Scan for the cell matching the given text and deliver its [x, y] coordinate at center. 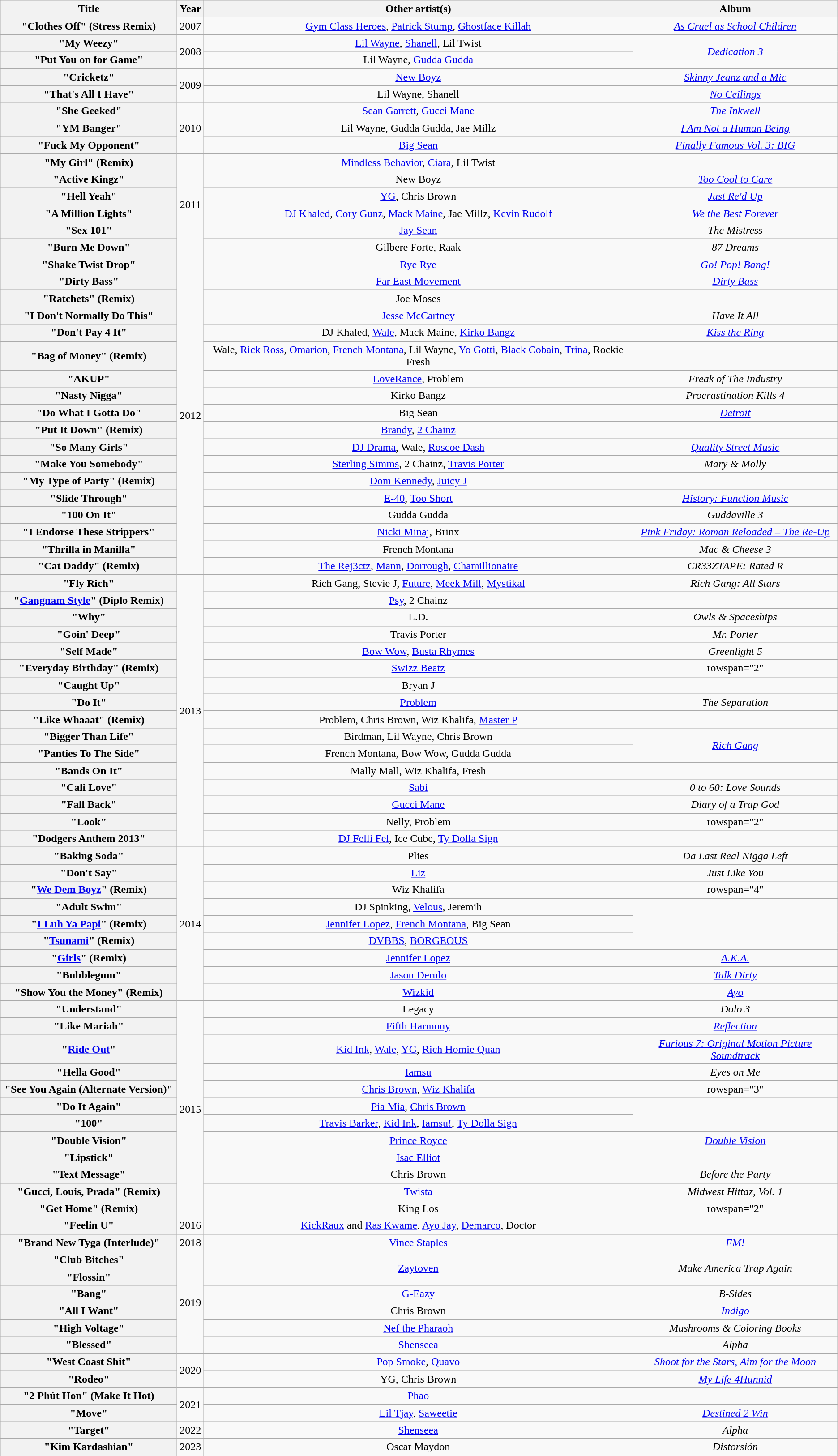
KickRaux and Ras Kwame, Ayo Jay, Demarco, Doctor [418, 1225]
"I Endorse These Strippers" [89, 532]
Wiz Khalifa [418, 890]
"Caught Up" [89, 685]
Swizz Beatz [418, 668]
Legacy [418, 1009]
"Why" [89, 617]
French Montana [418, 549]
Talk Dirty [735, 975]
Iamsu [418, 1072]
Distorsión [735, 1447]
"Cali Love" [89, 788]
rowspan="3" [735, 1089]
Sean Garrett, Gucci Mane [418, 111]
Just Re'd Up [735, 196]
Jennifer Lopez, French Montana, Big Sean [418, 924]
Nicki Minaj, Brinx [418, 532]
The Mistress [735, 231]
"Put You on for Game" [89, 60]
LoveRance, Problem [418, 379]
Nef the Pharaoh [418, 1328]
Problem, Chris Brown, Wiz Khalifa, Master P [418, 719]
Lil Wayne, Shanell [418, 94]
Go! Pop! Bang! [735, 265]
"Get Home" (Remix) [89, 1208]
2011 [191, 205]
Year [191, 9]
Joe Moses [418, 299]
"Gucci, Louis, Prada" (Remix) [89, 1191]
Nelly, Problem [418, 822]
"Goin' Deep" [89, 634]
Vince Staples [418, 1243]
"Club Bitches" [89, 1260]
"Bubblegum" [89, 975]
"She Geeked" [89, 111]
L.D. [418, 617]
Eyes on Me [735, 1072]
Wale, Rick Ross, Omarion, French Montana, Lil Wayne, Yo Gotti, Black Cobain, Trina, Rockie Fresh [418, 355]
"Baking Soda" [89, 856]
2012 [191, 415]
Prince Royce [418, 1140]
"Ratchets" (Remix) [89, 299]
Travis Porter [418, 634]
Quality Street Music [735, 447]
Jay Sean [418, 231]
"A Million Lights" [89, 213]
Too Cool to Care [735, 179]
"My Weezy" [89, 43]
"Adult Swim" [89, 907]
"Fly Rich" [89, 583]
Just Like You [735, 873]
Chris Brown, Wiz Khalifa [418, 1089]
DJ Spinking, Velous, Jeremih [418, 907]
Bryan J [418, 685]
A.K.A. [735, 958]
Fifth Harmony [418, 1026]
Jesse McCartney [418, 316]
Isac Elliot [418, 1157]
"I Don't Normally Do This" [89, 316]
Jason Derulo [418, 975]
"Do It Again" [89, 1106]
Diary of a Trap God [735, 805]
The Inkwell [735, 111]
E-40, Too Short [418, 498]
Dom Kennedy, Juicy J [418, 481]
Plies [418, 856]
"Put It Down" (Remix) [89, 430]
Gudda Gudda [418, 515]
"Move" [89, 1413]
Kid Ink, Wale, YG, Rich Homie Quan [418, 1049]
2023 [191, 1447]
Skinny Jeanz and a Mic [735, 77]
Zaytoven [418, 1268]
CR33ZTAPE: Rated R [735, 566]
Mindless Behavior, Ciara, Lil Twist [418, 162]
"Gangnam Style" (Diplo Remix) [89, 600]
"Do It" [89, 702]
Make America Trap Again [735, 1268]
Twista [418, 1191]
"I Luh Ya Papi" (Remix) [89, 924]
Finally Famous Vol. 3: BIG [735, 145]
"100" [89, 1123]
"Ride Out" [89, 1049]
2008 [191, 51]
I Am Not a Human Being [735, 128]
"Clothes Off" (Stress Remix) [89, 26]
As Cruel as School Children [735, 26]
0 to 60: Love Sounds [735, 788]
"Brand New Tyga (Interlude)" [89, 1243]
87 Dreams [735, 248]
Pink Friday: Roman Reloaded – The Re-Up [735, 532]
"West Coast Shit" [89, 1362]
Sterling Simms, 2 Chainz, Travis Porter [418, 464]
Jennifer Lopez [418, 958]
Indigo [735, 1311]
"Shake Twist Drop" [89, 265]
2019 [191, 1302]
"Bag of Money" (Remix) [89, 355]
"Lipstick" [89, 1157]
"Look" [89, 822]
Dedication 3 [735, 51]
DJ Felli Fel, Ice Cube, Ty Dolla Sign [418, 839]
Ayo [735, 992]
2015 [191, 1109]
"Don't Pay 4 It" [89, 333]
"See You Again (Alternate Version)" [89, 1089]
Pia Mia, Chris Brown [418, 1106]
Gym Class Heroes, Patrick Stump, Ghostface Killah [418, 26]
Other artist(s) [418, 9]
"Rodeo" [89, 1379]
"Understand" [89, 1009]
"We Dem Boyz" (Remix) [89, 890]
Da Last Real Nigga Left [735, 856]
Mary & Molly [735, 464]
"Make You Somebody" [89, 464]
Kirko Bangz [418, 396]
"Show You the Money" (Remix) [89, 992]
No Ceilings [735, 94]
Mally Mall, Wiz Khalifa, Fresh [418, 770]
DJ Khaled, Cory Gunz, Mack Maine, Jae Millz, Kevin Rudolf [418, 213]
Midwest Hittaz, Vol. 1 [735, 1191]
"Hell Yeah" [89, 196]
"Burn Me Down" [89, 248]
We the Best Forever [735, 213]
Gucci Mane [418, 805]
Rich Gang, Stevie J, Future, Meek Mill, Mystikal [418, 583]
"My Type of Party" (Remix) [89, 481]
Rich Gang: All Stars [735, 583]
Greenlight 5 [735, 651]
"Self Made" [89, 651]
Mr. Porter [735, 634]
"Fall Back" [89, 805]
"Text Message" [89, 1174]
"Panties To The Side" [89, 753]
Gilbere Forte, Raak [418, 248]
2018 [191, 1243]
Destined 2 Win [735, 1413]
Double Vision [735, 1140]
2020 [191, 1371]
"Bands On It" [89, 770]
"Flossin" [89, 1277]
"100 On It" [89, 515]
2021 [191, 1405]
Kiss the Ring [735, 333]
FM! [735, 1243]
2022 [191, 1430]
rowspan="4" [735, 890]
Before the Party [735, 1174]
Detroit [735, 413]
"AKUP" [89, 379]
2016 [191, 1225]
Mushrooms & Coloring Books [735, 1328]
"Double Vision" [89, 1140]
"Thrilla in Manilla" [89, 549]
Album [735, 9]
Furious 7: Original Motion Picture Soundtrack [735, 1049]
"Slide Through" [89, 498]
"High Voltage" [89, 1328]
"Bigger Than Life" [89, 736]
"All I Want" [89, 1311]
G-Eazy [418, 1294]
Phao [418, 1396]
"Sex 101" [89, 231]
French Montana, Bow Wow, Gudda Gudda [418, 753]
"Nasty Nigga" [89, 396]
"Like Mariah" [89, 1026]
"Feelin U" [89, 1225]
Rye Rye [418, 265]
Brandy, 2 Chainz [418, 430]
"Don't Say" [89, 873]
Bow Wow, Busta Rhymes [418, 651]
"So Many Girls" [89, 447]
2013 [191, 711]
History: Function Music [735, 498]
"Girls" (Remix) [89, 958]
Procrastination Kills 4 [735, 396]
Reflection [735, 1026]
DVBBS, BORGEOUS [418, 941]
"Active Kingz" [89, 179]
Wizkid [418, 992]
B-Sides [735, 1294]
Birdman, Lil Wayne, Chris Brown [418, 736]
2010 [191, 128]
Have It All [735, 316]
My Life 4Hunnid [735, 1379]
Owls & Spaceships [735, 617]
"Dirty Bass" [89, 282]
2014 [191, 924]
Shoot for the Stars, Aim for the Moon [735, 1362]
"Blessed" [89, 1345]
Title [89, 9]
Dirty Bass [735, 282]
Lil Wayne, Gudda Gudda [418, 60]
"Cat Daddy" (Remix) [89, 566]
Far East Movement [418, 282]
"2 Phút Hon" (Make It Hot) [89, 1396]
"My Girl" (Remix) [89, 162]
"Cricketz" [89, 77]
"Dodgers Anthem 2013" [89, 839]
King Los [418, 1208]
"That's All I Have" [89, 94]
Problem [418, 702]
Mac & Cheese 3 [735, 549]
Lil Wayne, Shanell, Lil Twist [418, 43]
DJ Khaled, Wale, Mack Maine, Kirko Bangz [418, 333]
Lil Wayne, Gudda Gudda, Jae Millz [418, 128]
Oscar Maydon [418, 1447]
"Like Whaaat" (Remix) [89, 719]
"Do What I Gotta Do" [89, 413]
"Hella Good" [89, 1072]
"Everyday Birthday" (Remix) [89, 668]
Psy, 2 Chainz [418, 600]
Rich Gang [735, 745]
"Target" [89, 1430]
"Bang" [89, 1294]
"Tsunami" (Remix) [89, 941]
2007 [191, 26]
The Rej3ctz, Mann, Dorrough, Chamillionaire [418, 566]
The Separation [735, 702]
2009 [191, 85]
"Fuck My Opponent" [89, 145]
DJ Drama, Wale, Roscoe Dash [418, 447]
"Kim Kardashian" [89, 1447]
"YM Banger" [89, 128]
Lil Tjay, Saweetie [418, 1413]
Dolo 3 [735, 1009]
Freak of The Industry [735, 379]
Liz [418, 873]
Guddaville 3 [735, 515]
Sabi [418, 788]
Travis Barker, Kid Ink, Iamsu!, Ty Dolla Sign [418, 1123]
Pop Smoke, Quavo [418, 1362]
